Capture the cell that displays the provided text and extract its [X, Y] central coordinate. 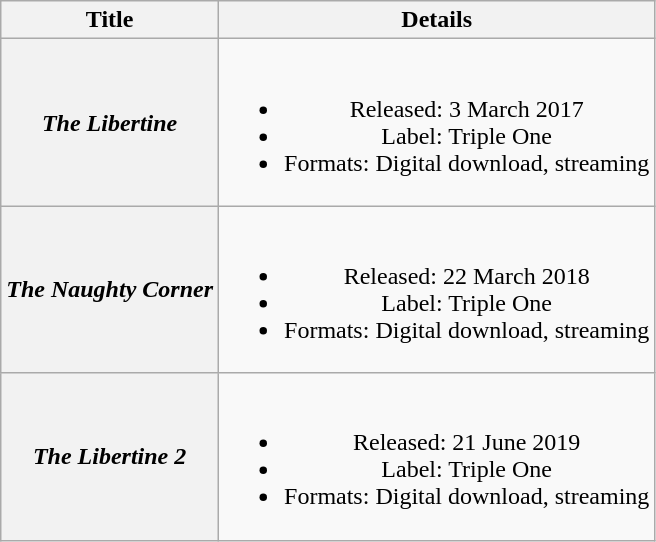
Released: 22 March 2018Label: Triple OneFormats: Digital download, streaming [437, 290]
Details [437, 20]
Title [110, 20]
The Libertine 2 [110, 456]
The Libertine [110, 122]
Released: 3 March 2017Label: Triple OneFormats: Digital download, streaming [437, 122]
The Naughty Corner [110, 290]
Released: 21 June 2019Label: Triple OneFormats: Digital download, streaming [437, 456]
